From the cell containing the given text, extract its center point as [X, Y] coordinate. 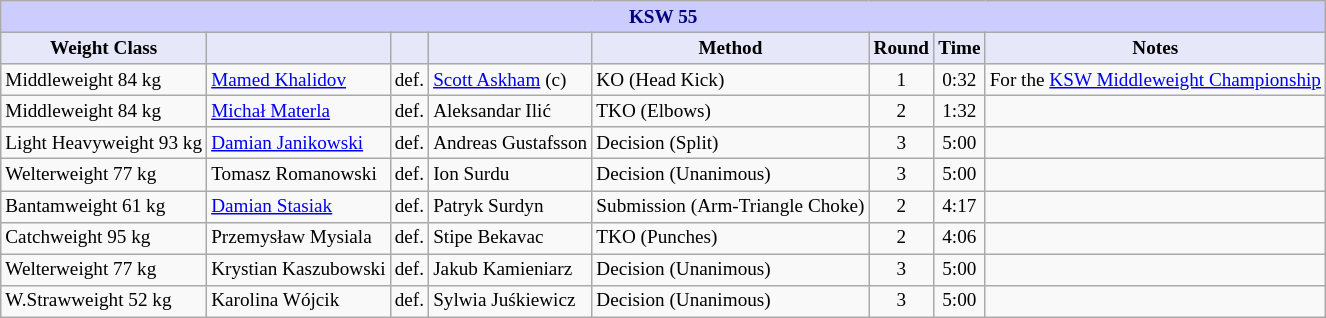
Weight Class [104, 48]
1 [902, 80]
Krystian Kaszubowski [298, 270]
Mamed Khalidov [298, 80]
4:17 [960, 206]
Karolina Wójcik [298, 301]
0:32 [960, 80]
Method [730, 48]
TKO (Elbows) [730, 111]
Submission (Arm-Triangle Choke) [730, 206]
Ion Surdu [510, 175]
Michał Materla [298, 111]
Przemysław Mysiala [298, 238]
Light Heavyweight 93 kg [104, 143]
Patryk Surdyn [510, 206]
Sylwia Juśkiewicz [510, 301]
Damian Stasiak [298, 206]
Scott Askham (c) [510, 80]
Stipe Bekavac [510, 238]
Damian Janikowski [298, 143]
KSW 55 [664, 17]
Andreas Gustafsson [510, 143]
Jakub Kamieniarz [510, 270]
Time [960, 48]
W.Strawweight 52 kg [104, 301]
4:06 [960, 238]
Round [902, 48]
Decision (Split) [730, 143]
1:32 [960, 111]
Aleksandar Ilić [510, 111]
Notes [1155, 48]
Tomasz Romanowski [298, 175]
For the KSW Middleweight Championship [1155, 80]
Catchweight 95 kg [104, 238]
KO (Head Kick) [730, 80]
Bantamweight 61 kg [104, 206]
TKO (Punches) [730, 238]
